Return (x, y) of the center of cell containing provided text 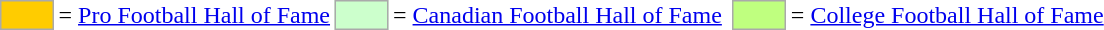
= Canadian Football Hall of Fame (558, 15)
= Pro Football Hall of Fame (194, 15)
